Output the (X, Y) coordinate of the center of the cell containing the given text.  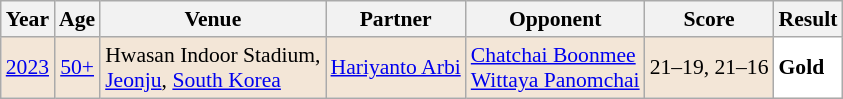
Result (808, 19)
Hwasan Indoor Stadium,Jeonju, South Korea (212, 68)
Chatchai Boonmee Wittaya Panomchai (556, 68)
50+ (77, 68)
Gold (808, 68)
21–19, 21–16 (710, 68)
Score (710, 19)
Opponent (556, 19)
Venue (212, 19)
Partner (396, 19)
Hariyanto Arbi (396, 68)
Age (77, 19)
2023 (28, 68)
Year (28, 19)
